Return [X, Y] of the center of cell containing provided text 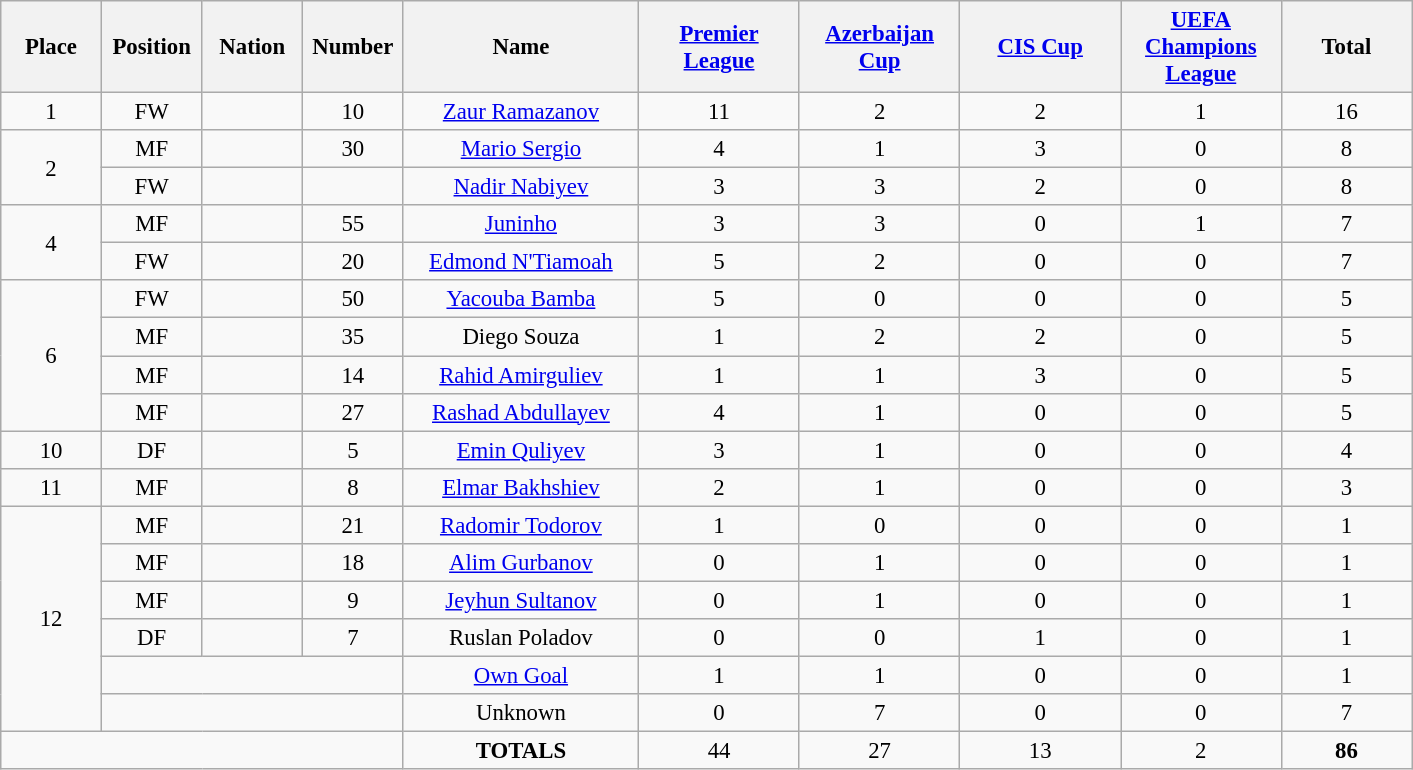
Edmond N'Tiamoah [521, 262]
UEFA Champions League [1200, 47]
Zaur Ramazanov [521, 112]
86 [1346, 751]
55 [354, 224]
Diego Souza [521, 337]
18 [354, 563]
Yacouba Bamba [521, 299]
50 [354, 299]
TOTALS [521, 751]
Total [1346, 47]
Azerbaijan Cup [880, 47]
44 [720, 751]
Rashad Abdullayev [521, 412]
Rahid Amirguliev [521, 375]
9 [354, 600]
12 [52, 619]
Mario Sergio [521, 149]
Place [52, 47]
35 [354, 337]
21 [354, 525]
Name [521, 47]
30 [354, 149]
Nation [252, 47]
Jeyhun Sultanov [521, 600]
20 [354, 262]
Premier League [720, 47]
14 [354, 375]
Own Goal [521, 675]
Alim Gurbanov [521, 563]
Unknown [521, 713]
Emin Quliyev [521, 450]
16 [1346, 112]
Radomir Todorov [521, 525]
Position [152, 47]
Juninho [521, 224]
6 [52, 355]
CIS Cup [1040, 47]
Number [354, 47]
13 [1040, 751]
Nadir Nabiyev [521, 187]
Ruslan Poladov [521, 638]
Elmar Bakhshiev [521, 487]
